Pinpoint the cell where the given text exists, returning its (x, y) midpoint coordinate. 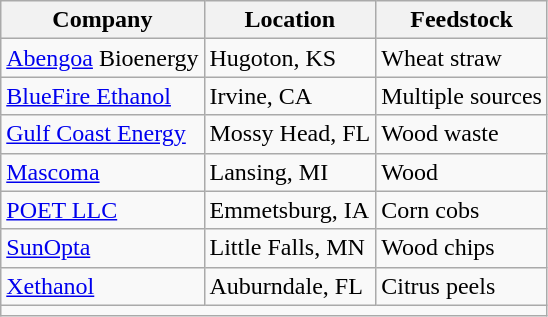
SunOpta (102, 248)
Corn cobs (462, 210)
Wood (462, 172)
Auburndale, FL (290, 286)
Emmetsburg, IA (290, 210)
Location (290, 20)
Mossy Head, FL (290, 134)
Feedstock (462, 20)
Irvine, CA (290, 96)
Hugoton, KS (290, 58)
Gulf Coast Energy (102, 134)
Wood waste (462, 134)
Wood chips (462, 248)
Lansing, MI (290, 172)
Citrus peels (462, 286)
Abengoa Bioenergy (102, 58)
Company (102, 20)
POET LLC (102, 210)
Wheat straw (462, 58)
Mascoma (102, 172)
BlueFire Ethanol (102, 96)
Little Falls, MN (290, 248)
Xethanol (102, 286)
Multiple sources (462, 96)
